Search for the cell housing the specified text and yield its [x, y] center coordinate. 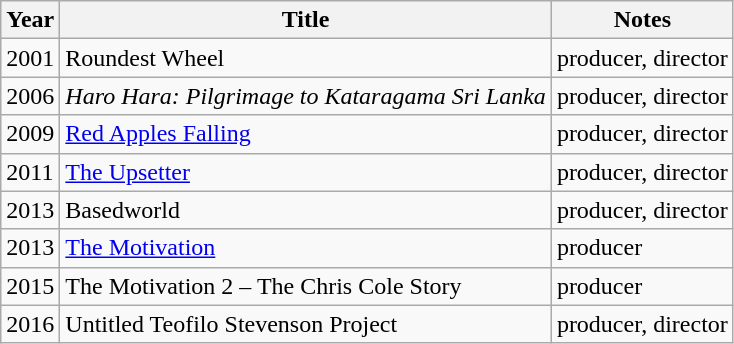
Year [30, 20]
The Motivation 2 – The Chris Cole Story [306, 286]
2006 [30, 96]
2001 [30, 58]
The Upsetter [306, 172]
The Motivation [306, 248]
Title [306, 20]
2009 [30, 134]
2011 [30, 172]
Basedworld [306, 210]
Untitled Teofilo Stevenson Project [306, 324]
Notes [642, 20]
2016 [30, 324]
Red Apples Falling [306, 134]
Roundest Wheel [306, 58]
Haro Hara: Pilgrimage to Kataragama Sri Lanka [306, 96]
2015 [30, 286]
